Scan for the cell matching the given text and deliver its (X, Y) coordinate at center. 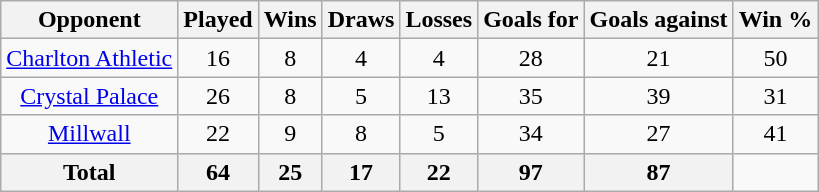
41 (776, 134)
Millwall (90, 134)
Opponent (90, 20)
50 (776, 58)
Total (90, 172)
Goals against (658, 20)
13 (439, 96)
Wins (290, 20)
87 (658, 172)
16 (218, 58)
21 (658, 58)
39 (658, 96)
Draws (361, 20)
Crystal Palace (90, 96)
31 (776, 96)
26 (218, 96)
35 (531, 96)
17 (361, 172)
9 (290, 134)
Played (218, 20)
27 (658, 134)
97 (531, 172)
Win % (776, 20)
28 (531, 58)
34 (531, 134)
Losses (439, 20)
Charlton Athletic (90, 58)
25 (290, 172)
Goals for (531, 20)
64 (218, 172)
